Return the (x, y) coordinate for the center point of the cell that contains the specified text.  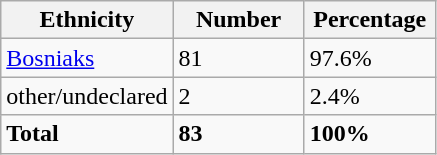
Bosniaks (87, 58)
Percentage (370, 20)
Ethnicity (87, 20)
81 (238, 58)
97.6% (370, 58)
Total (87, 134)
Number (238, 20)
other/undeclared (87, 96)
2.4% (370, 96)
83 (238, 134)
2 (238, 96)
100% (370, 134)
